Extract the (X, Y) coordinate from the center of the cell holding the provided text.  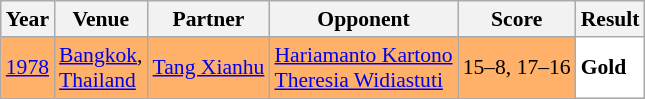
Tang Xianhu (209, 68)
Score (517, 19)
Hariamanto Kartono Theresia Widiastuti (363, 68)
Gold (610, 68)
Partner (209, 19)
Venue (100, 19)
Opponent (363, 19)
Result (610, 19)
15–8, 17–16 (517, 68)
Bangkok, Thailand (100, 68)
Year (28, 19)
1978 (28, 68)
